Locate the cell with the specified text and output its [X, Y] center coordinate. 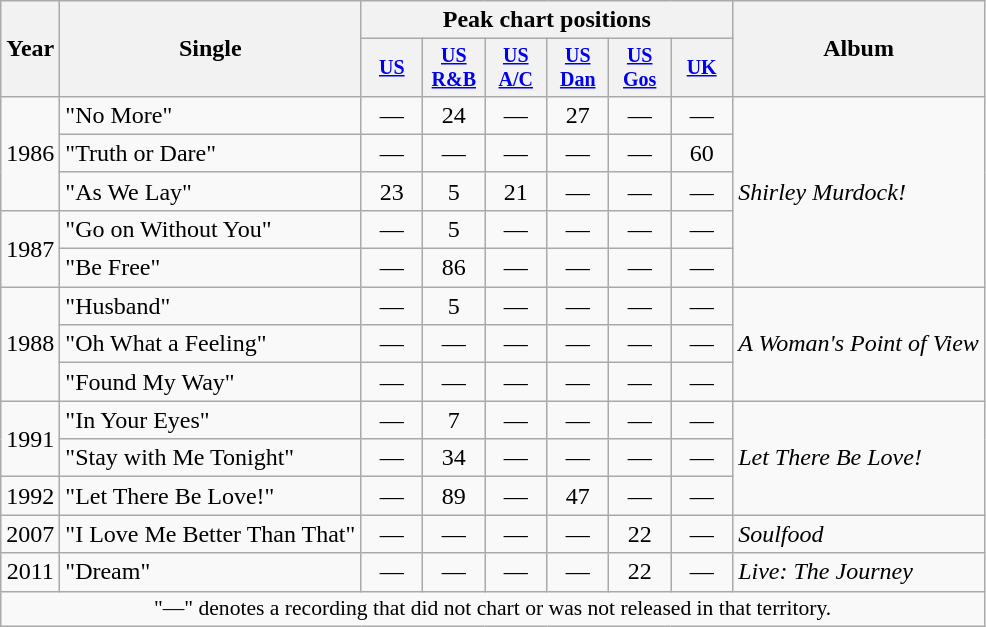
"Stay with Me Tonight" [210, 458]
Single [210, 49]
1987 [30, 248]
Peak chart positions [547, 20]
23 [392, 191]
"Found My Way" [210, 382]
47 [578, 496]
USGos [640, 68]
"Husband" [210, 306]
"I Love Me Better Than That" [210, 534]
21 [516, 191]
1991 [30, 439]
Album [859, 49]
1992 [30, 496]
Live: The Journey [859, 572]
24 [454, 115]
A Woman's Point of View [859, 344]
60 [702, 153]
Shirley Murdock! [859, 191]
Soulfood [859, 534]
1986 [30, 153]
USDan [578, 68]
USA/C [516, 68]
1988 [30, 344]
2007 [30, 534]
34 [454, 458]
"Truth or Dare" [210, 153]
USR&B [454, 68]
27 [578, 115]
Let There Be Love! [859, 458]
"No More" [210, 115]
UK [702, 68]
Year [30, 49]
89 [454, 496]
"As We Lay" [210, 191]
"Oh What a Feeling" [210, 344]
"Go on Without You" [210, 229]
86 [454, 268]
US [392, 68]
"Be Free" [210, 268]
"Dream" [210, 572]
7 [454, 420]
"In Your Eyes" [210, 420]
"Let There Be Love!" [210, 496]
2011 [30, 572]
"—" denotes a recording that did not chart or was not released in that territory. [493, 609]
